Capture the cell that displays the provided text and extract its [x, y] central coordinate. 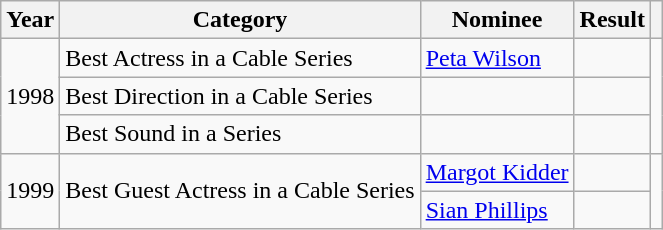
Category [240, 20]
1998 [30, 96]
Sian Phillips [497, 210]
Peta Wilson [497, 58]
Margot Kidder [497, 172]
Result [612, 20]
Best Guest Actress in a Cable Series [240, 191]
Year [30, 20]
Best Direction in a Cable Series [240, 96]
Best Sound in a Series [240, 134]
1999 [30, 191]
Nominee [497, 20]
Best Actress in a Cable Series [240, 58]
